From the cell containing the given text, extract its center point as (X, Y) coordinate. 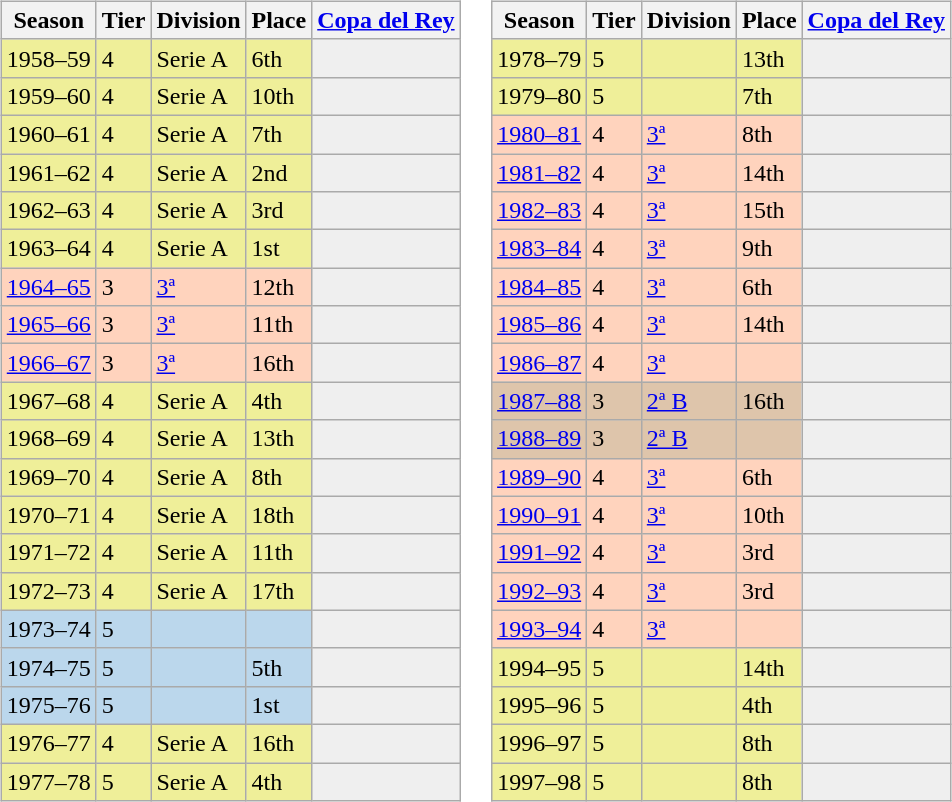
1977–78 (48, 781)
1976–77 (48, 743)
1961–62 (48, 173)
1985–86 (540, 325)
9th (769, 249)
1991–92 (540, 553)
1964–65 (48, 287)
1967–68 (48, 401)
1960–61 (48, 134)
1982–83 (540, 211)
1995–96 (540, 705)
1983–84 (540, 249)
1971–72 (48, 553)
1975–76 (48, 705)
1966–67 (48, 363)
1959–60 (48, 96)
1978–79 (540, 58)
1965–66 (48, 325)
1989–90 (540, 477)
18th (279, 515)
12th (279, 287)
1984–85 (540, 287)
15th (769, 211)
1990–91 (540, 515)
17th (279, 591)
1958–59 (48, 58)
5th (279, 667)
1997–98 (540, 781)
1980–81 (540, 134)
1981–82 (540, 173)
1969–70 (48, 477)
1968–69 (48, 439)
1986–87 (540, 363)
1974–75 (48, 667)
1963–64 (48, 249)
1988–89 (540, 439)
1972–73 (48, 591)
1979–80 (540, 96)
2nd (279, 173)
1992–93 (540, 591)
1993–94 (540, 629)
1987–88 (540, 401)
1973–74 (48, 629)
1996–97 (540, 743)
1994–95 (540, 667)
1970–71 (48, 515)
1962–63 (48, 211)
